Return [x, y] of the center of cell containing provided text 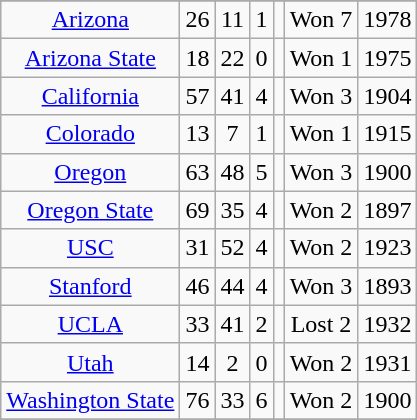
31 [198, 248]
7 [232, 134]
Arizona State [90, 58]
Utah [90, 362]
Arizona [90, 20]
35 [232, 210]
1904 [388, 96]
1932 [388, 324]
1915 [388, 134]
14 [198, 362]
6 [262, 400]
44 [232, 286]
Colorado [90, 134]
1931 [388, 362]
Washington State [90, 400]
26 [198, 20]
1923 [388, 248]
Stanford [90, 286]
69 [198, 210]
18 [198, 58]
Won 7 [321, 20]
1897 [388, 210]
57 [198, 96]
22 [232, 58]
52 [232, 248]
1893 [388, 286]
California [90, 96]
Oregon [90, 172]
48 [232, 172]
UCLA [90, 324]
USC [90, 248]
1978 [388, 20]
13 [198, 134]
Oregon State [90, 210]
1975 [388, 58]
63 [198, 172]
Lost 2 [321, 324]
5 [262, 172]
11 [232, 20]
76 [198, 400]
46 [198, 286]
